Output the [x, y] coordinate of the center of the cell containing the given text.  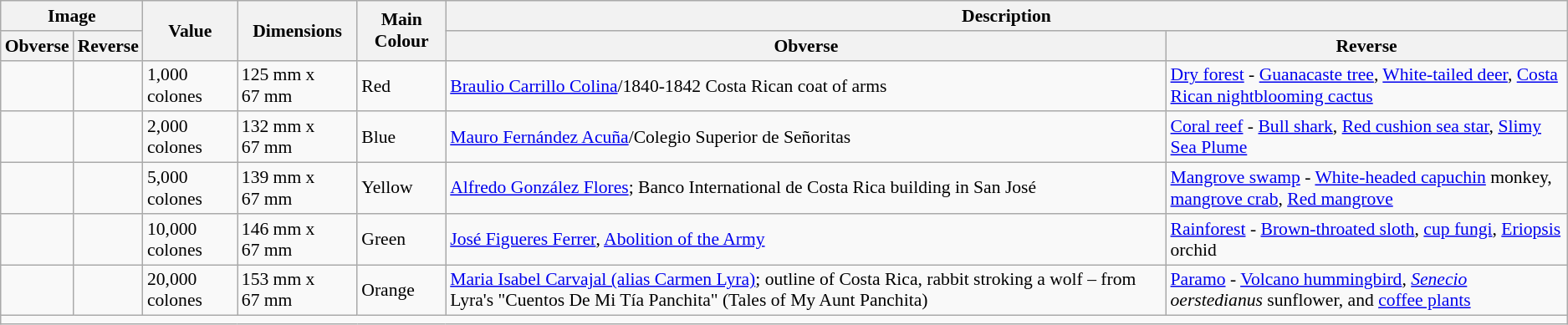
132 mm x 67 mm [298, 137]
Image [72, 16]
Paramo - Volcano hummingbird, Senecio oerstedianus sunflower, and coffee plants [1366, 291]
Blue [401, 137]
153 mm x 67 mm [298, 291]
Main Colour [401, 30]
Dry forest - Guanacaste tree, White-tailed deer, Costa Rican nightblooming cactus [1366, 85]
Alfredo González Flores; Banco International de Costa Rica building in San José [806, 189]
10,000 colones [191, 239]
Dimensions [298, 30]
Mauro Fernández Acuña/Colegio Superior de Señoritas [806, 137]
José Figueres Ferrer, Abolition of the Army [806, 239]
Yellow [401, 189]
Value [191, 30]
Rainforest - Brown-throated sloth, cup fungi, Eriopsis orchid [1366, 239]
5,000 colones [191, 189]
Coral reef - Bull shark, Red cushion sea star, Slimy Sea Plume [1366, 137]
139 mm x 67 mm [298, 189]
146 mm x 67 mm [298, 239]
20,000 colones [191, 291]
Green [401, 239]
Orange [401, 291]
Braulio Carrillo Colina/1840-1842 Costa Rican coat of arms [806, 85]
2,000 colones [191, 137]
Mangrove swamp - White-headed capuchin monkey, mangrove crab, Red mangrove [1366, 189]
125 mm x 67 mm [298, 85]
Red [401, 85]
Description [1006, 16]
1,000 colones [191, 85]
